Output the (X, Y) coordinate of the center of the cell containing the given text.  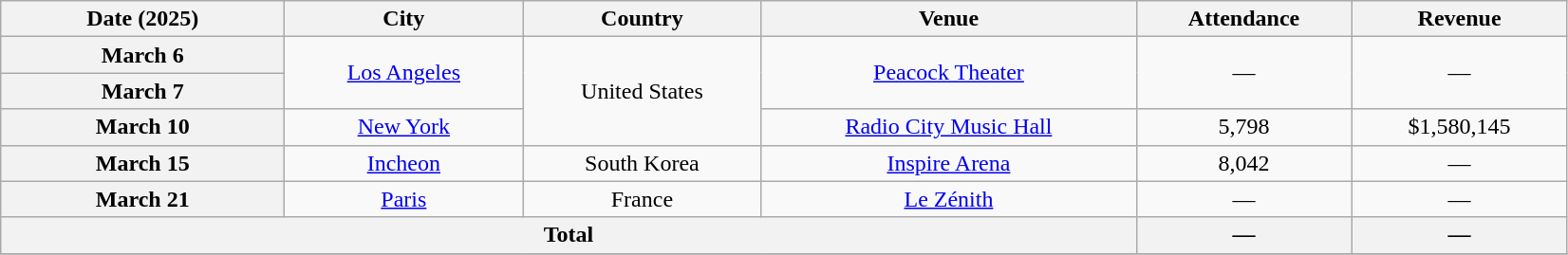
Country (642, 19)
March 6 (142, 55)
City (404, 19)
March 10 (142, 127)
South Korea (642, 163)
March 21 (142, 199)
Le Zénith (949, 199)
Revenue (1460, 19)
March 7 (142, 91)
Radio City Music Hall (949, 127)
Venue (949, 19)
Incheon (404, 163)
Inspire Arena (949, 163)
Paris (404, 199)
United States (642, 91)
5,798 (1243, 127)
Attendance (1243, 19)
Date (2025) (142, 19)
Peacock Theater (949, 73)
New York (404, 127)
$1,580,145 (1460, 127)
Total (569, 235)
March 15 (142, 163)
France (642, 199)
Los Angeles (404, 73)
8,042 (1243, 163)
